Capture the cell that displays the provided text and extract its [x, y] central coordinate. 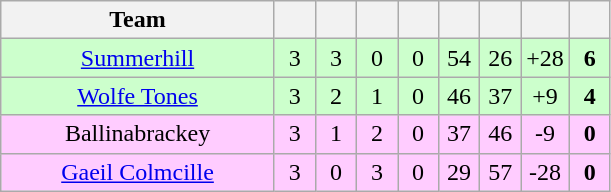
6 [590, 58]
26 [500, 58]
-9 [546, 134]
Team [138, 20]
4 [590, 96]
54 [460, 58]
29 [460, 172]
+28 [546, 58]
Summerhill [138, 58]
-28 [546, 172]
+9 [546, 96]
57 [500, 172]
Gaeil Colmcille [138, 172]
Wolfe Tones [138, 96]
Ballinabrackey [138, 134]
